Return the (x, y) coordinate for the center point of the cell that contains the specified text.  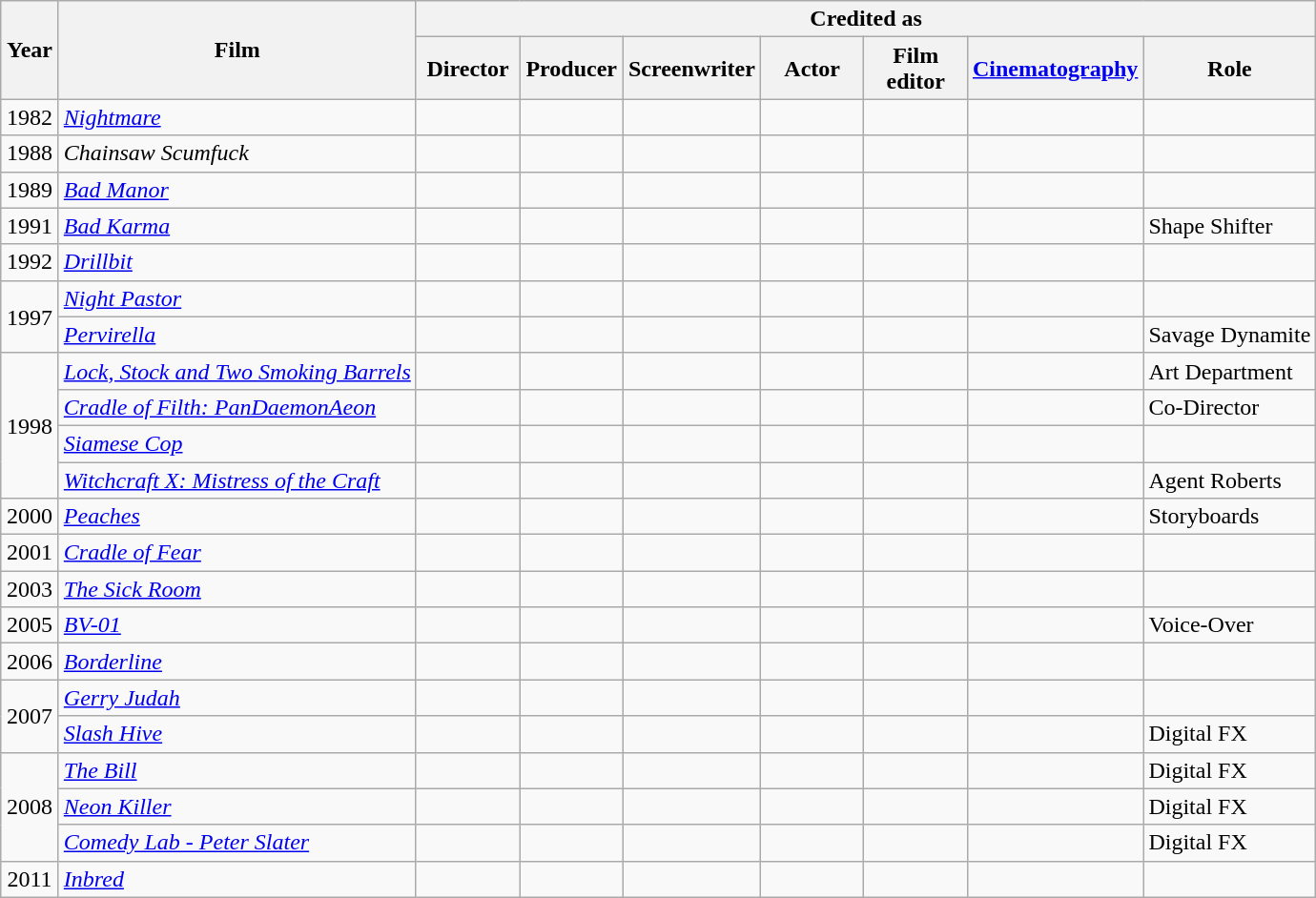
Storyboards (1230, 517)
Role (1230, 69)
Neon Killer (236, 806)
1991 (31, 226)
Borderline (236, 662)
Cinematography (1055, 69)
Peaches (236, 517)
Gerry Judah (236, 698)
Co-Director (1230, 407)
Art Department (1230, 371)
1997 (31, 316)
The Bill (236, 770)
Producer (572, 69)
Nightmare (236, 117)
Bad Karma (236, 226)
Film (236, 50)
Witchcraft X: Mistress of the Craft (236, 480)
1989 (31, 190)
2011 (31, 879)
Drillbit (236, 262)
Cradle of Filth: PanDaemonAeon (236, 407)
Night Pastor (236, 298)
Film editor (915, 69)
1982 (31, 117)
Cradle of Fear (236, 553)
Comedy Lab - Peter Slater (236, 843)
Actor (812, 69)
Shape Shifter (1230, 226)
Lock, Stock and Two Smoking Barrels (236, 371)
Voice-Over (1230, 625)
Bad Manor (236, 190)
Siamese Cop (236, 443)
2006 (31, 662)
2008 (31, 806)
2007 (31, 716)
Director (467, 69)
Agent Roberts (1230, 480)
Inbred (236, 879)
Credited as (866, 19)
Screenwriter (691, 69)
Chainsaw Scumfuck (236, 153)
1998 (31, 425)
Year (31, 50)
BV-01 (236, 625)
2001 (31, 553)
1992 (31, 262)
2000 (31, 517)
Pervirella (236, 335)
Savage Dynamite (1230, 335)
Slash Hive (236, 734)
2005 (31, 625)
The Sick Room (236, 589)
1988 (31, 153)
2003 (31, 589)
